Detect which cell encompasses the target text, then output its (X, Y) center coordinate. 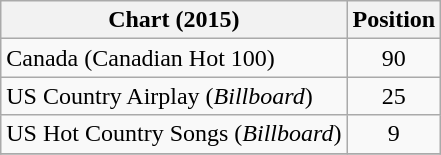
Position (394, 20)
9 (394, 134)
90 (394, 58)
25 (394, 96)
US Hot Country Songs (Billboard) (174, 134)
Canada (Canadian Hot 100) (174, 58)
Chart (2015) (174, 20)
US Country Airplay (Billboard) (174, 96)
